Locate the cell with the specified text and output its (x, y) center coordinate. 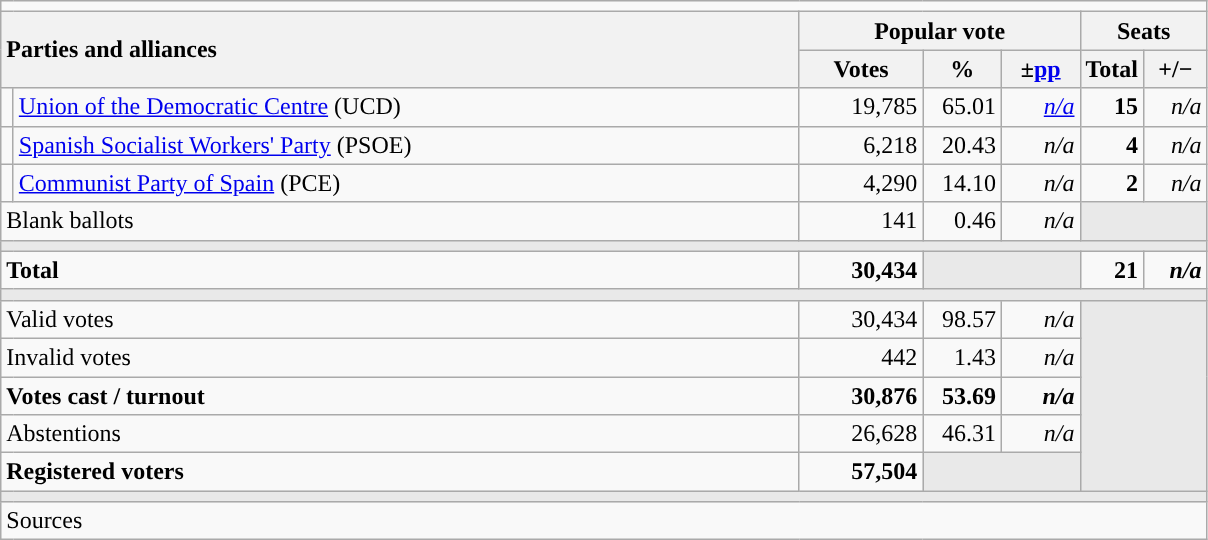
53.69 (962, 395)
Communist Party of Spain (PCE) (406, 183)
15 (1112, 107)
+/− (1176, 69)
Spanish Socialist Workers' Party (PSOE) (406, 145)
Votes cast / turnout (400, 395)
Registered voters (400, 472)
442 (861, 357)
4 (1112, 145)
14.10 (962, 183)
±pp (1040, 69)
57,504 (861, 472)
Parties and alliances (400, 50)
Valid votes (400, 319)
Sources (604, 521)
Popular vote (940, 31)
Blank ballots (400, 221)
0.46 (962, 221)
46.31 (962, 434)
6,218 (861, 145)
65.01 (962, 107)
Abstentions (400, 434)
Votes (861, 69)
141 (861, 221)
98.57 (962, 319)
1.43 (962, 357)
30,876 (861, 395)
21 (1112, 270)
Union of the Democratic Centre (UCD) (406, 107)
Invalid votes (400, 357)
19,785 (861, 107)
Seats (1144, 31)
2 (1112, 183)
20.43 (962, 145)
4,290 (861, 183)
% (962, 69)
26,628 (861, 434)
